Scan for the cell matching the given text and deliver its [x, y] coordinate at center. 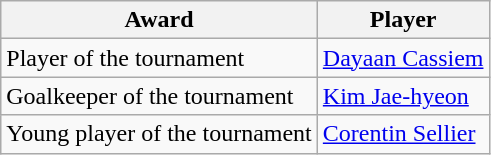
Player of the tournament [160, 58]
Player [403, 20]
Goalkeeper of the tournament [160, 96]
Kim Jae-hyeon [403, 96]
Dayaan Cassiem [403, 58]
Corentin Sellier [403, 134]
Young player of the tournament [160, 134]
Award [160, 20]
